Find where the given text appears and provide that cell's center as (X, Y) coordinate. 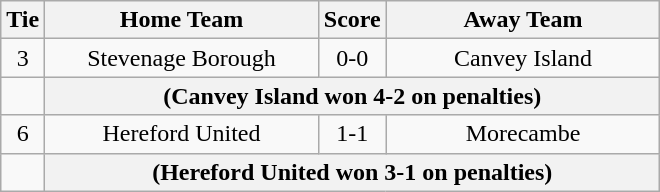
0-0 (352, 58)
6 (23, 134)
3 (23, 58)
Score (352, 20)
1-1 (352, 134)
Tie (23, 20)
Away Team (523, 20)
Stevenage Borough (182, 58)
Hereford United (182, 134)
Morecambe (523, 134)
Home Team (182, 20)
(Canvey Island won 4-2 on penalties) (352, 96)
(Hereford United won 3-1 on penalties) (352, 172)
Canvey Island (523, 58)
